Determine the (X, Y) coordinate at the center of the cell enclosing the given text.  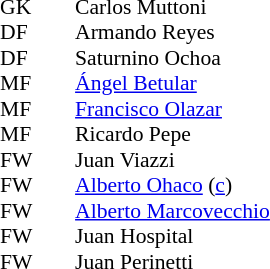
Alberto Marcovecchio (172, 211)
Armando Reyes (172, 33)
Ángel Betular (172, 83)
Juan Hospital (172, 237)
Juan Viazzi (172, 160)
Ricardo Pepe (172, 135)
Francisco Olazar (172, 109)
Saturnino Ochoa (172, 58)
Alberto Ohaco (c) (172, 185)
